Find where the given text appears and provide that cell's center as [x, y] coordinate. 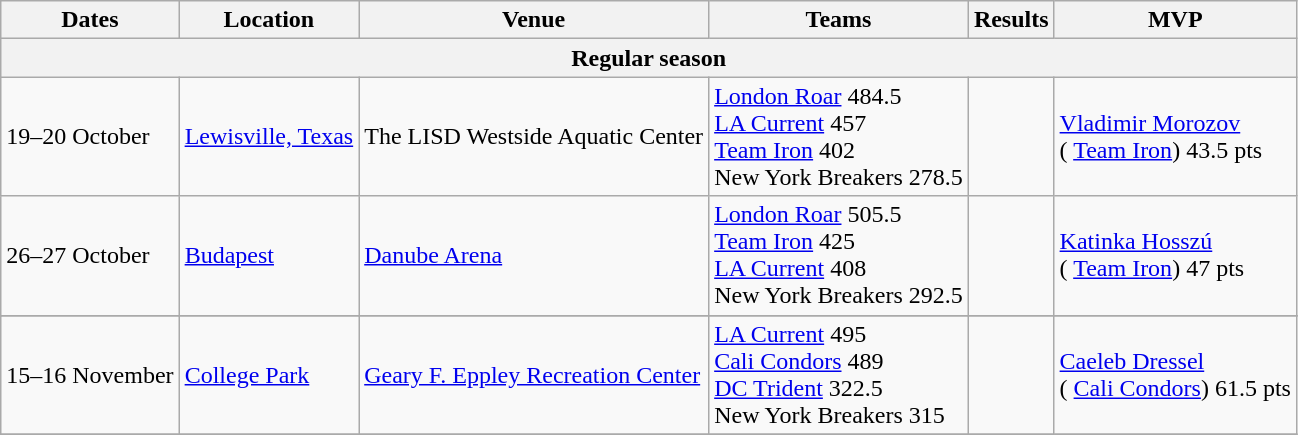
19–20 October [90, 136]
Teams [839, 20]
Location [269, 20]
College Park [269, 374]
Vladimir Morozov( Team Iron) 43.5 pts [1175, 136]
Geary F. Eppley Recreation Center [534, 374]
MVP [1175, 20]
Dates [90, 20]
Regular season [649, 58]
Danube Arena [534, 256]
Budapest [269, 256]
Results [1011, 20]
26–27 October [90, 256]
London Roar 484.5 LA Current 457 Team Iron 402 New York Breakers 278.5 [839, 136]
Katinka Hosszú( Team Iron) 47 pts [1175, 256]
London Roar 505.5 Team Iron 425 LA Current 408 New York Breakers 292.5 [839, 256]
15–16 November [90, 374]
Venue [534, 20]
LA Current 495 Cali Condors 489 DC Trident 322.5 New York Breakers 315 [839, 374]
Caeleb Dressel( Cali Condors) 61.5 pts [1175, 374]
Lewisville, Texas [269, 136]
The LISD Westside Aquatic Center [534, 136]
